Scan for the cell matching the given text and deliver its (x, y) coordinate at center. 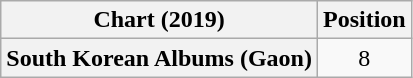
Chart (2019) (160, 20)
Position (364, 20)
8 (364, 58)
South Korean Albums (Gaon) (160, 58)
